Scan for the cell matching the given text and deliver its [X, Y] coordinate at center. 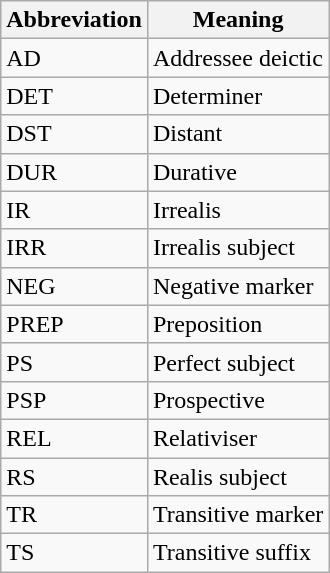
PSP [74, 400]
Irrealis subject [238, 248]
PS [74, 362]
Prospective [238, 400]
NEG [74, 286]
Transitive suffix [238, 553]
REL [74, 438]
Negative marker [238, 286]
AD [74, 58]
Meaning [238, 20]
IR [74, 210]
DST [74, 134]
Determiner [238, 96]
Abbreviation [74, 20]
Relativiser [238, 438]
IRR [74, 248]
Realis subject [238, 477]
PREP [74, 324]
TR [74, 515]
RS [74, 477]
Durative [238, 172]
Perfect subject [238, 362]
TS [74, 553]
Addressee deictic [238, 58]
Distant [238, 134]
DUR [74, 172]
DET [74, 96]
Transitive marker [238, 515]
Irrealis [238, 210]
Preposition [238, 324]
